Locate the cell with the specified text and output its (x, y) center coordinate. 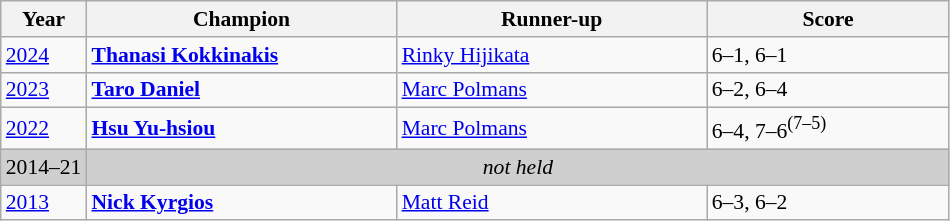
2014–21 (44, 167)
2024 (44, 55)
2022 (44, 128)
Matt Reid (552, 203)
6–3, 6–2 (828, 203)
6–4, 7–6(7–5) (828, 128)
6–1, 6–1 (828, 55)
Hsu Yu-hsiou (241, 128)
2023 (44, 90)
Taro Daniel (241, 90)
2013 (44, 203)
Score (828, 19)
6–2, 6–4 (828, 90)
Rinky Hijikata (552, 55)
Runner-up (552, 19)
Nick Kyrgios (241, 203)
not held (518, 167)
Thanasi Kokkinakis (241, 55)
Year (44, 19)
Champion (241, 19)
